Capture the cell that displays the provided text and extract its [X, Y] central coordinate. 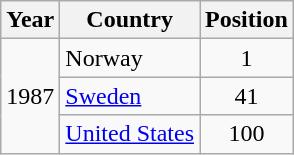
1987 [30, 96]
41 [247, 96]
Country [130, 20]
Position [247, 20]
1 [247, 58]
100 [247, 134]
United States [130, 134]
Year [30, 20]
Norway [130, 58]
Sweden [130, 96]
